Return the (X, Y) coordinate for the center point of the cell that contains the specified text.  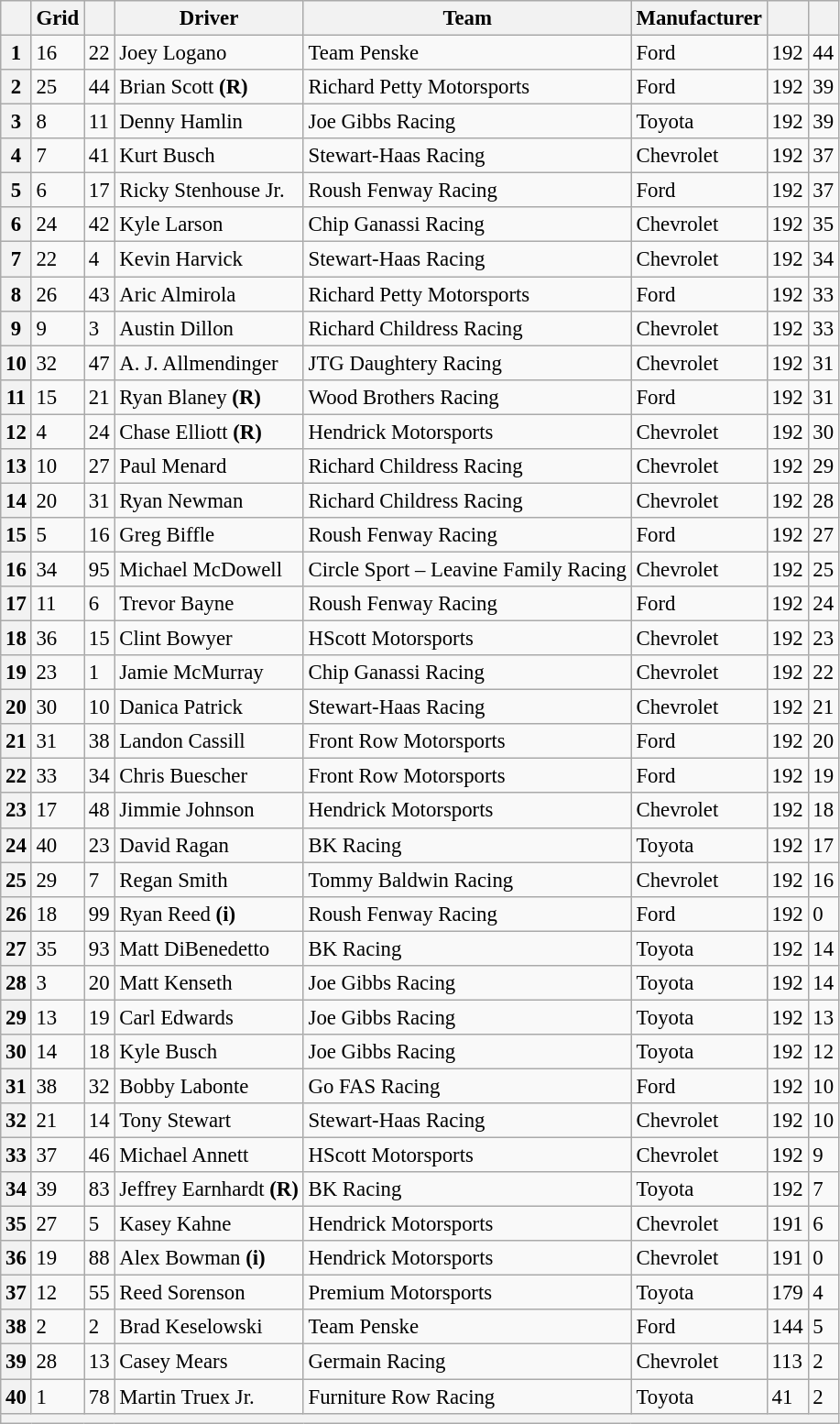
Casey Mears (209, 1362)
Ryan Reed (i) (209, 914)
Kasey Kahne (209, 1224)
Kurt Busch (209, 156)
93 (99, 948)
46 (99, 1156)
Matt Kenseth (209, 983)
Go FAS Racing (467, 1086)
47 (99, 363)
Denny Hamlin (209, 122)
Driver (209, 18)
Brad Keselowski (209, 1328)
Joey Logano (209, 53)
Michael Annett (209, 1156)
Michael McDowell (209, 569)
Kevin Harvick (209, 259)
Jeffrey Earnhardt (R) (209, 1189)
Regan Smith (209, 880)
Chris Buescher (209, 776)
Trevor Bayne (209, 604)
Jamie McMurray (209, 673)
Landon Cassill (209, 741)
144 (788, 1328)
Greg Biffle (209, 535)
43 (99, 294)
Team (467, 18)
83 (99, 1189)
Alex Bowman (i) (209, 1258)
Circle Sport – Leavine Family Racing (467, 569)
Danica Patrick (209, 707)
Paul Menard (209, 466)
Premium Motorsports (467, 1293)
Tommy Baldwin Racing (467, 880)
Kyle Busch (209, 1052)
Matt DiBenedetto (209, 948)
Ryan Newman (209, 500)
David Ragan (209, 845)
Tony Stewart (209, 1121)
Brian Scott (R) (209, 87)
Chase Elliott (R) (209, 432)
113 (788, 1362)
78 (99, 1397)
55 (99, 1293)
42 (99, 225)
Carl Edwards (209, 1017)
Furniture Row Racing (467, 1397)
Kyle Larson (209, 225)
Grid (57, 18)
Clint Bowyer (209, 639)
Jimmie Johnson (209, 811)
99 (99, 914)
JTG Daughtery Racing (467, 363)
Wood Brothers Racing (467, 397)
Manufacturer (699, 18)
Ryan Blaney (R) (209, 397)
179 (788, 1293)
Martin Truex Jr. (209, 1397)
95 (99, 569)
Germain Racing (467, 1362)
Reed Sorenson (209, 1293)
88 (99, 1258)
Aric Almirola (209, 294)
Bobby Labonte (209, 1086)
Austin Dillon (209, 328)
A. J. Allmendinger (209, 363)
48 (99, 811)
Ricky Stenhouse Jr. (209, 191)
